For the text-containing cell, return its midpoint in (X, Y) coordinate format. 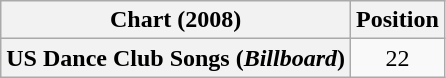
Chart (2008) (176, 20)
22 (398, 58)
US Dance Club Songs (Billboard) (176, 58)
Position (398, 20)
